Identify which cell holds the provided text, then report its [x, y] central coordinate. 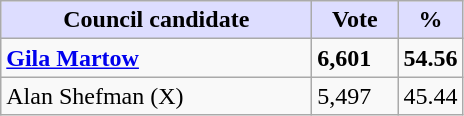
Alan Shefman (X) [156, 96]
Gila Martow [156, 58]
54.56 [430, 58]
Council candidate [156, 20]
6,601 [355, 58]
Vote [355, 20]
5,497 [355, 96]
% [430, 20]
45.44 [430, 96]
